Search for the cell housing the specified text and yield its [x, y] center coordinate. 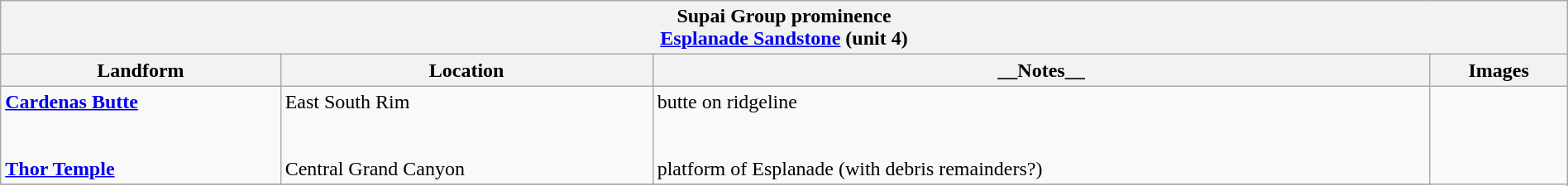
__Notes__ [1041, 70]
Supai Group prominence Esplanade Sandstone (unit 4) [784, 28]
Landform [141, 70]
East South Rim Central Grand Canyon [466, 136]
butte on ridgeline platform of Esplanade (with debris remainders?) [1041, 136]
Cardenas Butte Thor Temple [141, 136]
Location [466, 70]
Images [1499, 70]
